Return [X, Y] of the center of cell containing provided text 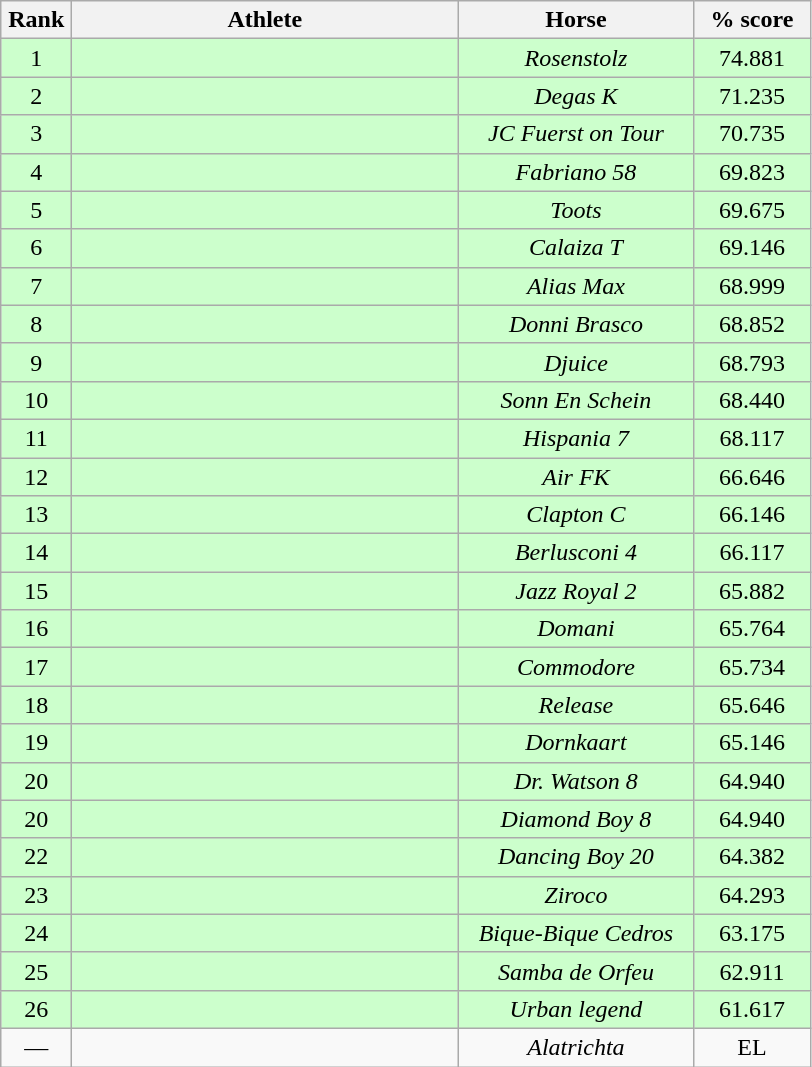
16 [36, 629]
66.646 [752, 477]
68.793 [752, 362]
8 [36, 324]
JC Fuerst on Tour [576, 134]
66.146 [752, 515]
EL [752, 1047]
64.293 [752, 895]
Bique-Bique Cedros [576, 933]
17 [36, 667]
9 [36, 362]
Release [576, 705]
Samba de Orfeu [576, 971]
Alatrichta [576, 1047]
68.852 [752, 324]
65.734 [752, 667]
19 [36, 743]
Sonn En Schein [576, 400]
Djuice [576, 362]
Donni Brasco [576, 324]
65.882 [752, 591]
Urban legend [576, 1009]
69.146 [752, 248]
Rosenstolz [576, 58]
Athlete [265, 20]
68.440 [752, 400]
65.646 [752, 705]
69.823 [752, 172]
68.117 [752, 438]
Air FK [576, 477]
Berlusconi 4 [576, 553]
Toots [576, 210]
14 [36, 553]
23 [36, 895]
3 [36, 134]
10 [36, 400]
Horse [576, 20]
6 [36, 248]
Degas K [576, 96]
Alias Max [576, 286]
62.911 [752, 971]
69.675 [752, 210]
Calaiza T [576, 248]
Dornkaart [576, 743]
18 [36, 705]
Dancing Boy 20 [576, 857]
61.617 [752, 1009]
7 [36, 286]
74.881 [752, 58]
2 [36, 96]
Hispania 7 [576, 438]
22 [36, 857]
15 [36, 591]
26 [36, 1009]
25 [36, 971]
% score [752, 20]
64.382 [752, 857]
Jazz Royal 2 [576, 591]
Rank [36, 20]
Clapton C [576, 515]
68.999 [752, 286]
65.764 [752, 629]
Domani [576, 629]
1 [36, 58]
70.735 [752, 134]
Commodore [576, 667]
Diamond Boy 8 [576, 819]
63.175 [752, 933]
Dr. Watson 8 [576, 781]
5 [36, 210]
71.235 [752, 96]
66.117 [752, 553]
24 [36, 933]
— [36, 1047]
11 [36, 438]
65.146 [752, 743]
12 [36, 477]
Fabriano 58 [576, 172]
Ziroco [576, 895]
13 [36, 515]
4 [36, 172]
